From the cell containing the given text, extract its center point as (x, y) coordinate. 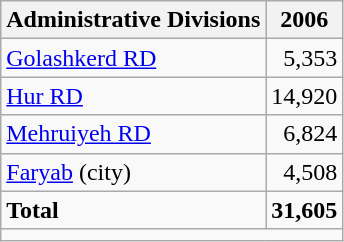
14,920 (304, 96)
Golashkerd RD (134, 58)
6,824 (304, 134)
Total (134, 210)
Administrative Divisions (134, 20)
4,508 (304, 172)
Faryab (city) (134, 172)
2006 (304, 20)
31,605 (304, 210)
Mehruiyeh RD (134, 134)
5,353 (304, 58)
Hur RD (134, 96)
